From the cell containing the given text, extract its center point as (x, y) coordinate. 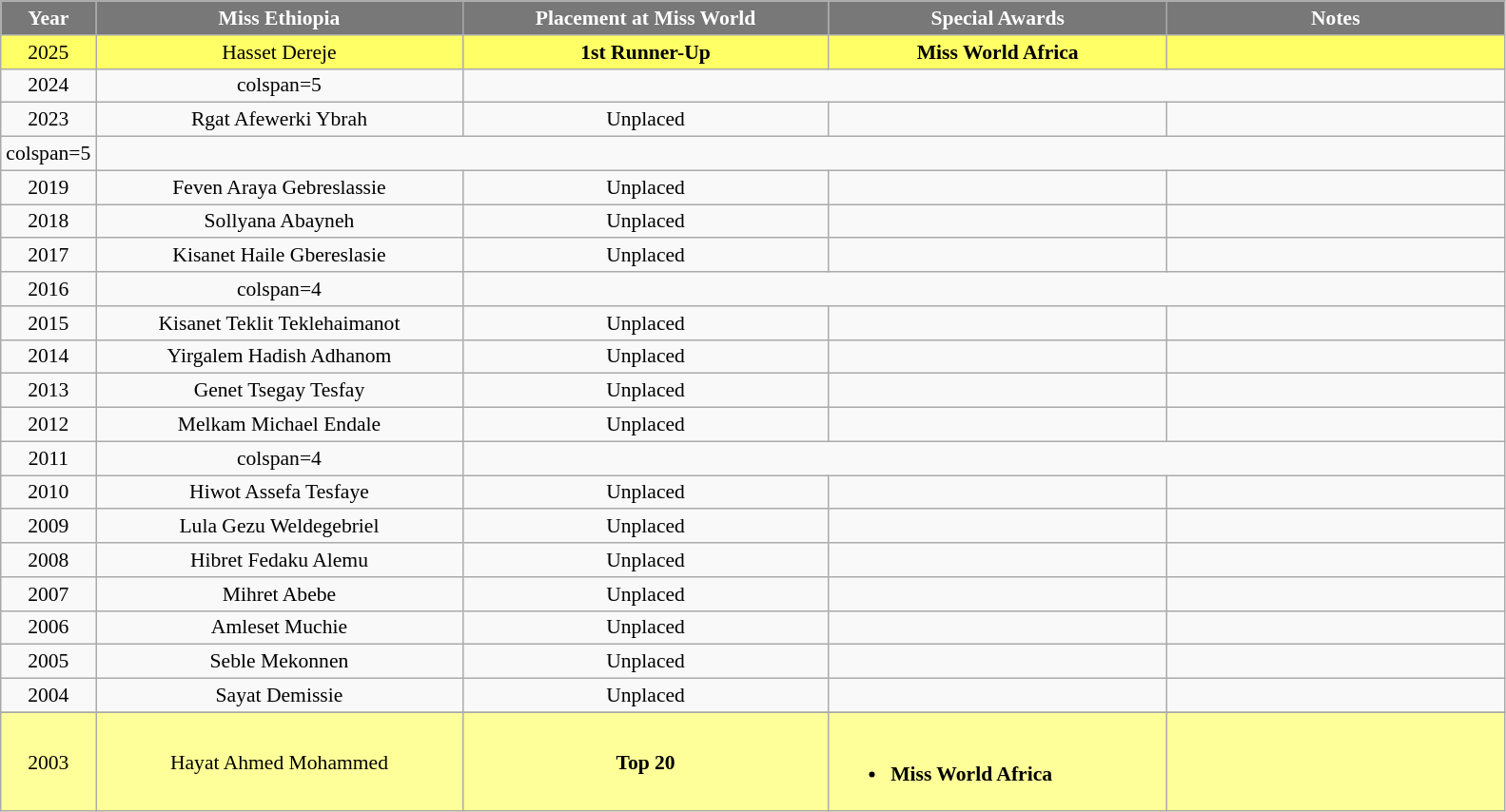
2014 (49, 357)
Melkam Michael Endale (280, 425)
Miss Ethiopia (280, 18)
Lula Gezu Weldegebriel (280, 527)
2011 (49, 458)
2004 (49, 696)
2018 (49, 222)
Sayat Demissie (280, 696)
1st Runner-Up (645, 52)
2025 (49, 52)
Hibret Fedaku Alemu (280, 560)
2006 (49, 628)
Genet Tsegay Tesfay (280, 391)
Hasset Dereje (280, 52)
2015 (49, 323)
Top 20 (645, 762)
Year (49, 18)
2017 (49, 256)
2024 (49, 86)
2009 (49, 527)
2016 (49, 289)
Hayat Ahmed Mohammed (280, 762)
Notes (1336, 18)
Mihret Abebe (280, 594)
Amleset Muchie (280, 628)
2005 (49, 662)
2012 (49, 425)
Seble Mekonnen (280, 662)
Feven Araya Gebreslassie (280, 187)
2003 (49, 762)
2007 (49, 594)
Rgat Afewerki Ybrah (280, 120)
Kisanet Teklit Teklehaimanot (280, 323)
Hiwot Assefa Tesfaye (280, 493)
Placement at Miss World (645, 18)
Special Awards (997, 18)
2008 (49, 560)
2010 (49, 493)
Kisanet Haile Gbereslasie (280, 256)
Sollyana Abayneh (280, 222)
2013 (49, 391)
2023 (49, 120)
2019 (49, 187)
Yirgalem Hadish Adhanom (280, 357)
